Scan for the cell matching the given text and deliver its (x, y) coordinate at center. 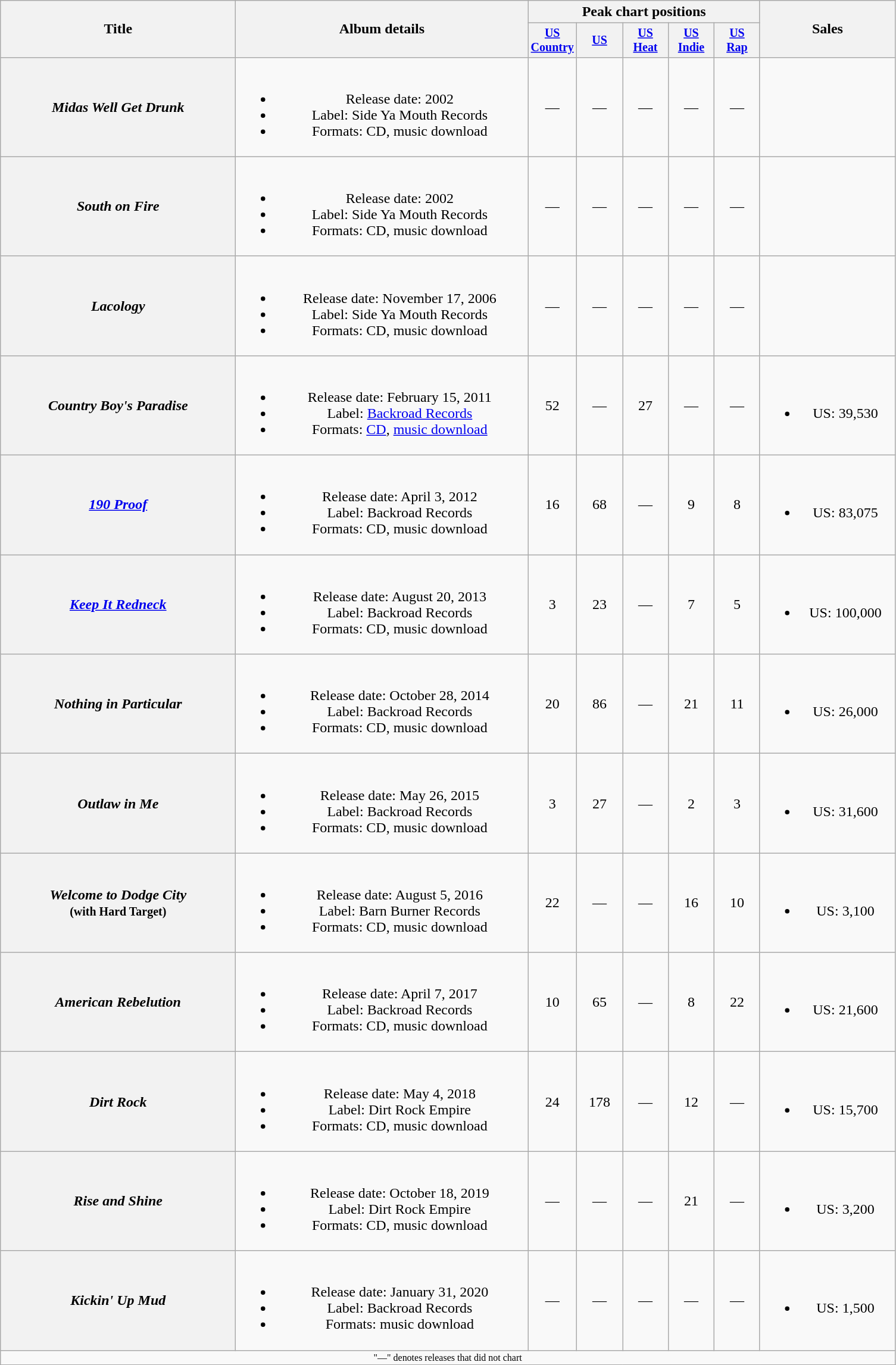
52 (552, 405)
11 (737, 704)
12 (691, 1101)
US: 31,600 (828, 804)
Release date: October 28, 2014Label: Backroad RecordsFormats: CD, music download (382, 704)
24 (552, 1101)
US: 3,200 (828, 1201)
Peak chart positions (644, 12)
Release date: August 20, 2013Label: Backroad RecordsFormats: CD, music download (382, 605)
Lacology (118, 306)
68 (600, 505)
US: 1,500 (828, 1300)
Release date: April 7, 2017Label: Backroad RecordsFormats: CD, music download (382, 1002)
20 (552, 704)
Rise and Shine (118, 1201)
US: 15,700 (828, 1101)
Release date: May 4, 2018Label: Dirt Rock EmpireFormats: CD, music download (382, 1101)
Kickin' Up Mud (118, 1300)
US: 3,100 (828, 902)
US (600, 40)
US: 100,000 (828, 605)
USRap (737, 40)
190 Proof (118, 505)
Release date: October 18, 2019Label: Dirt Rock EmpireFormats: CD, music download (382, 1201)
Keep It Redneck (118, 605)
Sales (828, 29)
7 (691, 605)
Release date: January 31, 2020Label: Backroad RecordsFormats: music download (382, 1300)
23 (600, 605)
American Rebelution (118, 1002)
Title (118, 29)
Nothing in Particular (118, 704)
5 (737, 605)
Album details (382, 29)
2 (691, 804)
Release date: August 5, 2016Label: Barn Burner RecordsFormats: CD, music download (382, 902)
86 (600, 704)
Midas Well Get Drunk (118, 107)
Country Boy's Paradise (118, 405)
Outlaw in Me (118, 804)
South on Fire (118, 206)
USIndie (691, 40)
"—" denotes releases that did not chart (448, 1357)
US: 26,000 (828, 704)
US: 83,075 (828, 505)
Release date: April 3, 2012Label: Backroad RecordsFormats: CD, music download (382, 505)
Release date: November 17, 2006Label: Side Ya Mouth RecordsFormats: CD, music download (382, 306)
US Country (552, 40)
9 (691, 505)
Dirt Rock (118, 1101)
178 (600, 1101)
Release date: February 15, 2011Label: Backroad RecordsFormats: CD, music download (382, 405)
Release date: May 26, 2015Label: Backroad RecordsFormats: CD, music download (382, 804)
65 (600, 1002)
Welcome to Dodge City(with Hard Target) (118, 902)
US: 21,600 (828, 1002)
US: 39,530 (828, 405)
USHeat (645, 40)
